Output the (X, Y) coordinate of the center of the cell containing the given text.  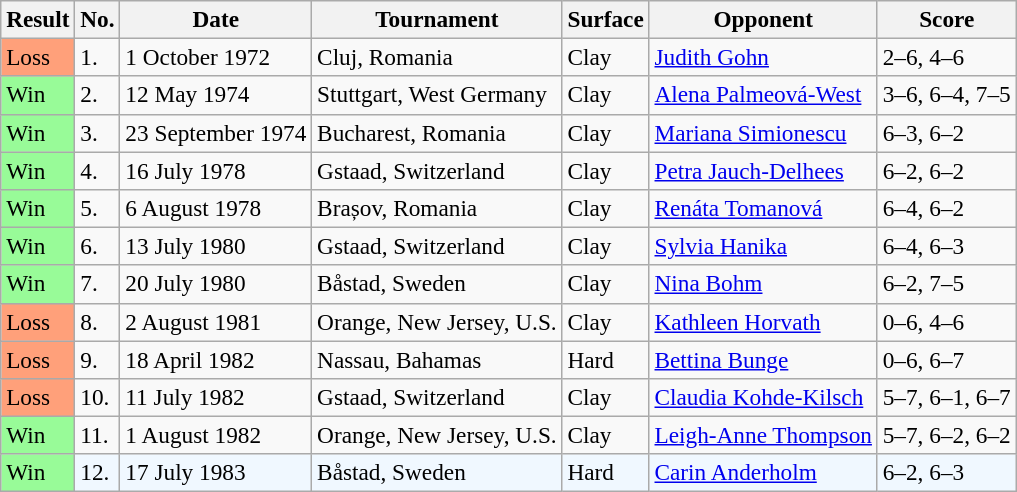
Leigh-Anne Thompson (763, 435)
0–6, 6–7 (946, 359)
6–4, 6–2 (946, 208)
11. (98, 435)
6–3, 6–2 (946, 133)
Kathleen Horvath (763, 322)
Sylvia Hanika (763, 246)
11 July 1982 (216, 397)
13 July 1980 (216, 246)
3–6, 6–4, 7–5 (946, 95)
Nina Bohm (763, 284)
20 July 1980 (216, 284)
10. (98, 397)
5–7, 6–2, 6–2 (946, 435)
6–4, 6–3 (946, 246)
Score (946, 19)
12 May 1974 (216, 95)
16 July 1978 (216, 170)
7. (98, 284)
6–2, 6–3 (946, 473)
23 September 1974 (216, 133)
Stuttgart, West Germany (437, 95)
Nassau, Bahamas (437, 359)
2–6, 4–6 (946, 57)
Date (216, 19)
Brașov, Romania (437, 208)
Petra Jauch-Delhees (763, 170)
No. (98, 19)
Result (38, 19)
Judith Gohn (763, 57)
Alena Palmeová-West (763, 95)
3. (98, 133)
5. (98, 208)
Mariana Simionescu (763, 133)
Surface (606, 19)
2. (98, 95)
1 October 1972 (216, 57)
18 April 1982 (216, 359)
Bucharest, Romania (437, 133)
9. (98, 359)
Renáta Tomanová (763, 208)
Claudia Kohde-Kilsch (763, 397)
1 August 1982 (216, 435)
6–2, 6–2 (946, 170)
8. (98, 322)
Carin Anderholm (763, 473)
6. (98, 246)
12. (98, 473)
6–2, 7–5 (946, 284)
6 August 1978 (216, 208)
Bettina Bunge (763, 359)
4. (98, 170)
5–7, 6–1, 6–7 (946, 397)
Cluj, Romania (437, 57)
Tournament (437, 19)
Opponent (763, 19)
2 August 1981 (216, 322)
17 July 1983 (216, 473)
1. (98, 57)
0–6, 4–6 (946, 322)
